Detect which cell encompasses the target text, then output its [X, Y] center coordinate. 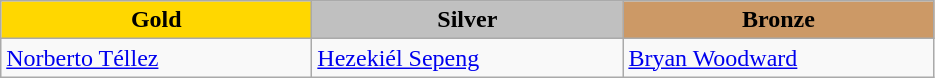
Gold [156, 20]
Hezekiél Sepeng [468, 58]
Bronze [778, 20]
Silver [468, 20]
Bryan Woodward [778, 58]
Norberto Téllez [156, 58]
